Return (X, Y) of the center of cell containing provided text 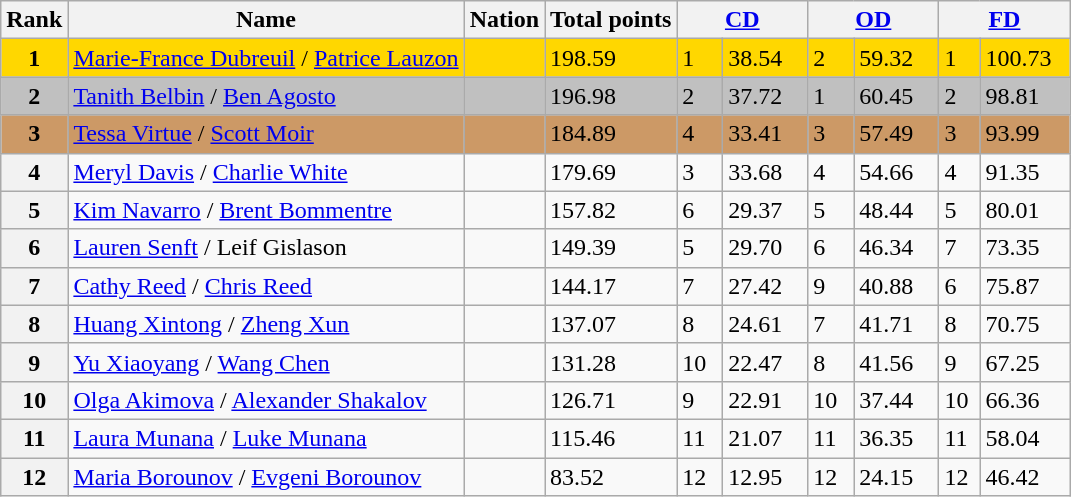
196.98 (611, 96)
46.42 (1025, 477)
Meryl Davis / Charlie White (266, 172)
66.36 (1025, 400)
98.81 (1025, 96)
48.44 (896, 210)
22.47 (766, 362)
149.39 (611, 248)
24.61 (766, 324)
Laura Munana / Luke Munana (266, 438)
Name (266, 20)
33.68 (766, 172)
91.35 (1025, 172)
115.46 (611, 438)
100.73 (1025, 58)
157.82 (611, 210)
Tessa Virtue / Scott Moir (266, 134)
24.15 (896, 477)
Marie-France Dubreuil / Patrice Lauzon (266, 58)
Maria Borounov / Evgeni Borounov (266, 477)
144.17 (611, 286)
Olga Akimova / Alexander Shakalov (266, 400)
41.56 (896, 362)
21.07 (766, 438)
FD (1004, 20)
67.25 (1025, 362)
37.44 (896, 400)
137.07 (611, 324)
29.70 (766, 248)
60.45 (896, 96)
57.49 (896, 134)
22.91 (766, 400)
Lauren Senft / Leif Gislason (266, 248)
131.28 (611, 362)
198.59 (611, 58)
Yu Xiaoyang / Wang Chen (266, 362)
46.34 (896, 248)
93.99 (1025, 134)
126.71 (611, 400)
37.72 (766, 96)
38.54 (766, 58)
179.69 (611, 172)
33.41 (766, 134)
Cathy Reed / Chris Reed (266, 286)
29.37 (766, 210)
CD (742, 20)
58.04 (1025, 438)
59.32 (896, 58)
Nation (504, 20)
54.66 (896, 172)
Kim Navarro / Brent Bommentre (266, 210)
83.52 (611, 477)
OD (874, 20)
Total points (611, 20)
Huang Xintong / Zheng Xun (266, 324)
75.87 (1025, 286)
80.01 (1025, 210)
Tanith Belbin / Ben Agosto (266, 96)
73.35 (1025, 248)
27.42 (766, 286)
36.35 (896, 438)
70.75 (1025, 324)
Rank (34, 20)
184.89 (611, 134)
12.95 (766, 477)
41.71 (896, 324)
40.88 (896, 286)
